Search for the cell housing the specified text and yield its [X, Y] center coordinate. 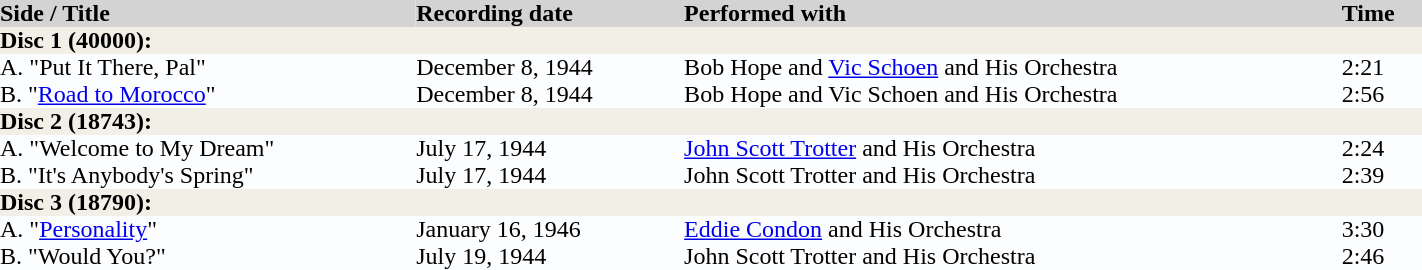
A. "Welcome to My Dream" [208, 148]
A. "Personality" [208, 230]
2:24 [1382, 148]
2:21 [1382, 68]
Eddie Condon and His Orchestra [1013, 230]
Disc 3 (18790): [711, 202]
Disc 1 (40000): [711, 40]
Recording date [550, 14]
2:46 [1382, 256]
B. "Would You?" [208, 256]
Time [1382, 14]
Disc 2 (18743): [711, 122]
July 19, 1944 [550, 256]
2:56 [1382, 94]
Performed with [1013, 14]
3:30 [1382, 230]
Side / Title [208, 14]
B. "It's Anybody's Spring" [208, 176]
January 16, 1946 [550, 230]
2:39 [1382, 176]
A. "Put It There, Pal" [208, 68]
B. "Road to Morocco" [208, 94]
